Determine the (x, y) coordinate at the center of the cell enclosing the given text.  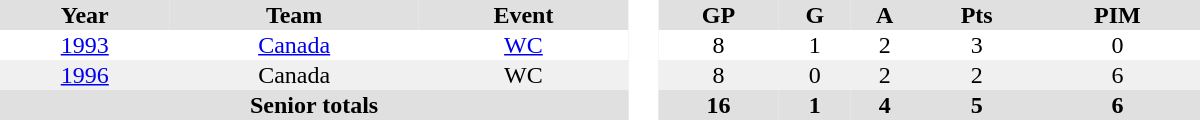
G (815, 15)
Year (85, 15)
4 (885, 105)
Team (294, 15)
5 (976, 105)
GP (718, 15)
A (885, 15)
16 (718, 105)
1996 (85, 75)
Pts (976, 15)
3 (976, 45)
Event (524, 15)
Senior totals (314, 105)
1993 (85, 45)
PIM (1118, 15)
